Search for the cell housing the specified text and yield its (x, y) center coordinate. 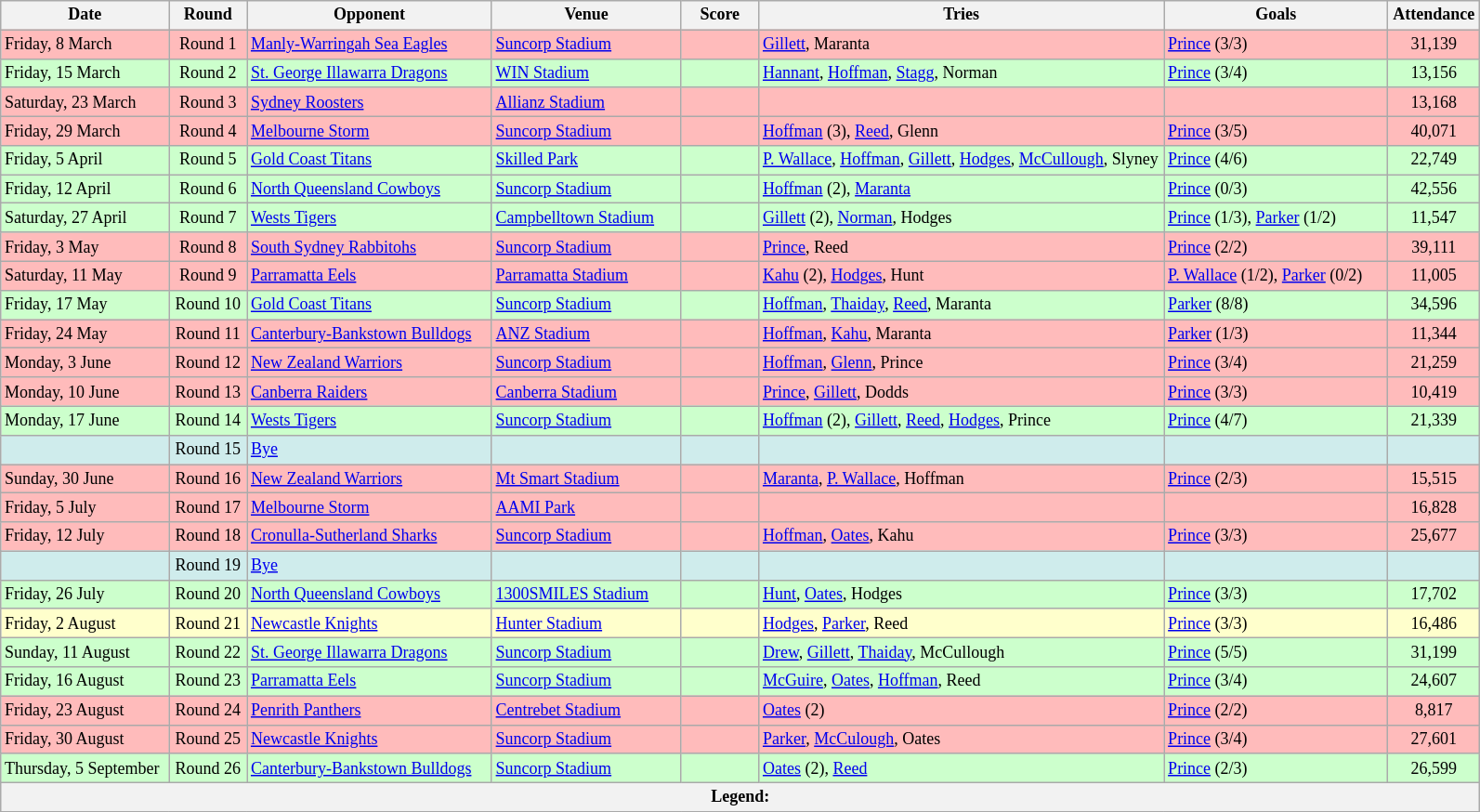
Prince (1/3), Parker (1/2) (1277, 217)
Sunday, 30 June (85, 479)
11,344 (1434, 334)
Prince, Gillett, Dodds (962, 392)
South Sydney Rabbitohs (370, 247)
25,677 (1434, 537)
ANZ Stadium (586, 334)
Round 16 (208, 479)
24,607 (1434, 682)
Round 8 (208, 247)
Friday, 16 August (85, 682)
31,139 (1434, 45)
WIN Stadium (586, 72)
McGuire, Oates, Hoffman, Reed (962, 682)
Round 18 (208, 537)
Gillett (2), Norman, Hodges (962, 217)
Parramatta Stadium (586, 275)
Saturday, 27 April (85, 217)
Friday, 12 July (85, 537)
Friday, 23 August (85, 710)
Hoffman, Thaiday, Reed, Maranta (962, 305)
Friday, 3 May (85, 247)
16,486 (1434, 622)
Hoffman, Glenn, Prince (962, 362)
Monday, 10 June (85, 392)
Goals (1277, 15)
Tries (962, 15)
22,749 (1434, 160)
Round 5 (208, 160)
Parker (1/3) (1277, 334)
Prince (0/3) (1277, 190)
Hoffman (3), Reed, Glenn (962, 130)
Thursday, 5 September (85, 767)
Hoffman, Kahu, Maranta (962, 334)
31,199 (1434, 652)
Opponent (370, 15)
Venue (586, 15)
Manly-Warringah Sea Eagles (370, 45)
Maranta, P. Wallace, Hoffman (962, 479)
Round 24 (208, 710)
40,071 (1434, 130)
Round 26 (208, 767)
Round 22 (208, 652)
Canberra Stadium (586, 392)
Round 19 (208, 565)
17,702 (1434, 595)
21,259 (1434, 362)
Round 6 (208, 190)
Attendance (1434, 15)
Hoffman (2), Maranta (962, 190)
Hodges, Parker, Reed (962, 622)
Round 3 (208, 102)
11,005 (1434, 275)
Friday, 12 April (85, 190)
Round 17 (208, 507)
Round 21 (208, 622)
Sydney Roosters (370, 102)
Saturday, 23 March (85, 102)
Round 13 (208, 392)
8,817 (1434, 710)
Monday, 17 June (85, 420)
Oates (2) (962, 710)
Friday, 5 July (85, 507)
15,515 (1434, 479)
Mt Smart Stadium (586, 479)
Drew, Gillett, Thaiday, McCullough (962, 652)
13,168 (1434, 102)
Prince (4/7) (1277, 420)
Prince (4/6) (1277, 160)
Prince, Reed (962, 247)
Round 15 (208, 450)
Parker, McCulough, Oates (962, 740)
Monday, 3 June (85, 362)
Hoffman (2), Gillett, Reed, Hodges, Prince (962, 420)
Friday, 5 April (85, 160)
27,601 (1434, 740)
Saturday, 11 May (85, 275)
21,339 (1434, 420)
Round 25 (208, 740)
Friday, 15 March (85, 72)
10,419 (1434, 392)
Friday, 29 March (85, 130)
13,156 (1434, 72)
Round 12 (208, 362)
26,599 (1434, 767)
34,596 (1434, 305)
Friday, 26 July (85, 595)
P. Wallace, Hoffman, Gillett, Hodges, McCullough, Slyney (962, 160)
Hunter Stadium (586, 622)
Centrebet Stadium (586, 710)
Round 11 (208, 334)
Round 14 (208, 420)
Friday, 17 May (85, 305)
P. Wallace (1/2), Parker (0/2) (1277, 275)
Skilled Park (586, 160)
AAMI Park (586, 507)
Legend: (740, 797)
Hoffman, Oates, Kahu (962, 537)
Round 9 (208, 275)
42,556 (1434, 190)
Round 10 (208, 305)
Penrith Panthers (370, 710)
Hannant, Hoffman, Stagg, Norman (962, 72)
Round 4 (208, 130)
Round 2 (208, 72)
Cronulla-Sutherland Sharks (370, 537)
Friday, 30 August (85, 740)
Round 20 (208, 595)
Allianz Stadium (586, 102)
Round 1 (208, 45)
Prince (5/5) (1277, 652)
39,111 (1434, 247)
1300SMILES Stadium (586, 595)
Score (720, 15)
Oates (2), Reed (962, 767)
Round 23 (208, 682)
Round (208, 15)
Round 7 (208, 217)
Friday, 24 May (85, 334)
Parker (8/8) (1277, 305)
Kahu (2), Hodges, Hunt (962, 275)
Friday, 8 March (85, 45)
Gillett, Maranta (962, 45)
Sunday, 11 August (85, 652)
Prince (3/5) (1277, 130)
Friday, 2 August (85, 622)
11,547 (1434, 217)
Date (85, 15)
Canberra Raiders (370, 392)
Campbelltown Stadium (586, 217)
Hunt, Oates, Hodges (962, 595)
16,828 (1434, 507)
